Find where the given text appears and provide that cell's center as (X, Y) coordinate. 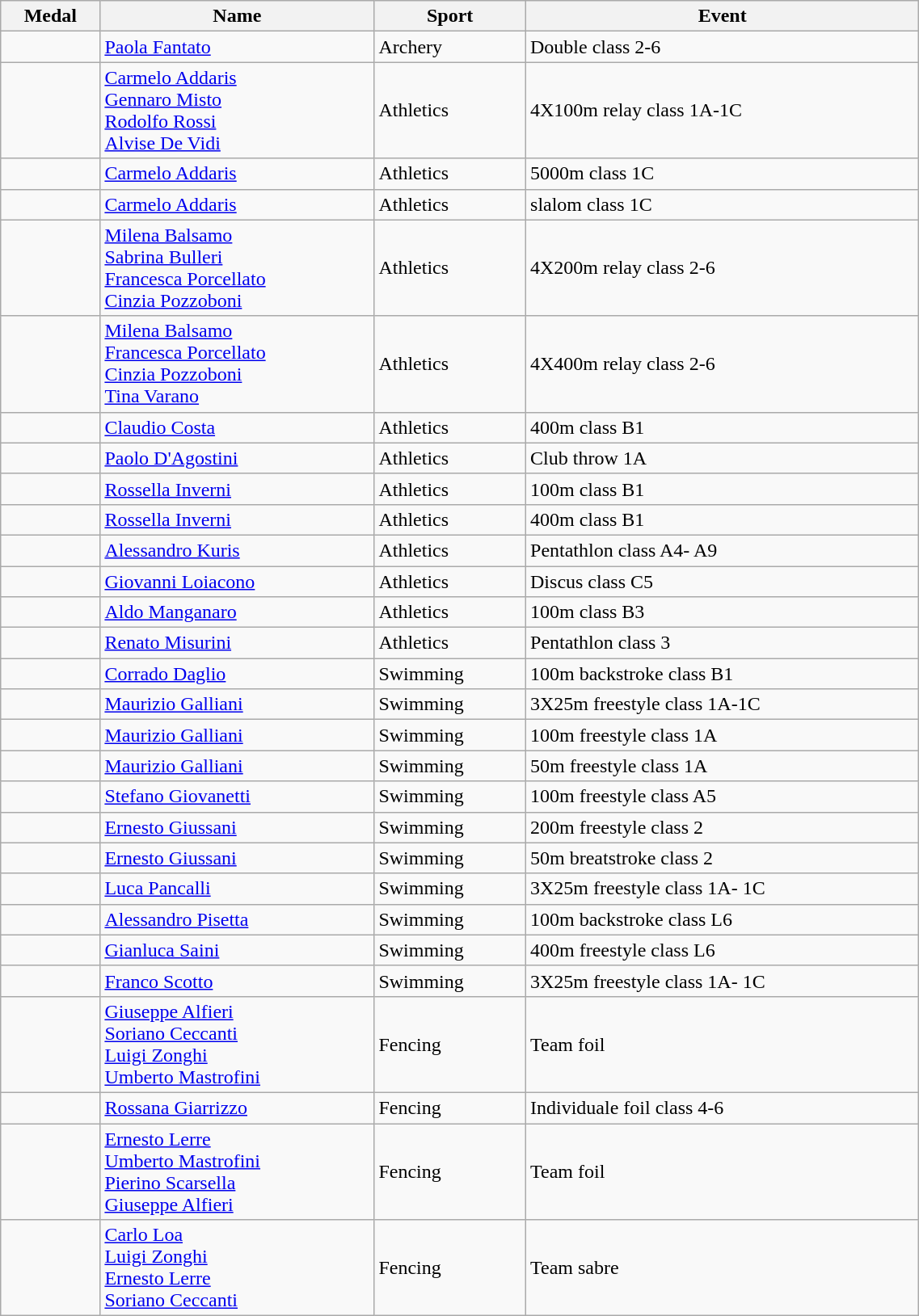
4X200m relay class 2-6 (723, 268)
4X400m relay class 2-6 (723, 364)
3X25m freestyle class 1A-1C (723, 704)
Medal (50, 16)
Paola Fantato (238, 47)
slalom class 1C (723, 204)
5000m class 1C (723, 174)
Milena BalsamoSabrina BulleriFrancesca PorcellatoCinzia Pozzoboni (238, 268)
Double class 2-6 (723, 47)
Corrado Daglio (238, 674)
Name (238, 16)
4X100m relay class 1A-1C (723, 110)
100m backstroke class B1 (723, 674)
Event (723, 16)
Alessandro Kuris (238, 550)
Club throw 1A (723, 458)
Pentathlon class A4- A9 (723, 550)
Sport (450, 16)
400m freestyle class L6 (723, 950)
Team sabre (723, 1268)
100m freestyle class 1A (723, 735)
Giuseppe AlfieriSoriano CeccantiLuigi ZonghiUmberto Mastrofini (238, 1044)
Alessandro Pisetta (238, 919)
Carlo LoaLuigi ZonghiErnesto LerreSoriano Ceccanti (238, 1268)
50m freestyle class 1A (723, 766)
Claudio Costa (238, 427)
Luca Pancalli (238, 889)
Stefano Giovanetti (238, 797)
Rossana Giarrizzo (238, 1108)
Ernesto LerreUmberto MastrofiniPierino ScarsellaGiuseppe Alfieri (238, 1171)
Paolo D'Agostini (238, 458)
100m freestyle class A5 (723, 797)
Aldo Manganaro (238, 612)
Discus class C5 (723, 581)
200m freestyle class 2 (723, 827)
Milena BalsamoFrancesca PorcellatoCinzia PozzoboniTina Varano (238, 364)
Individuale foil class 4-6 (723, 1108)
100m class B1 (723, 489)
Franco Scotto (238, 981)
Archery (450, 47)
Gianluca Saini (238, 950)
50m breatstroke class 2 (723, 858)
Giovanni Loiacono (238, 581)
Renato Misurini (238, 643)
100m backstroke class L6 (723, 919)
Carmelo AddarisGennaro MistoRodolfo RossiAlvise De Vidi (238, 110)
Pentathlon class 3 (723, 643)
100m class B3 (723, 612)
